Output the [X, Y] coordinate of the center of the cell containing the given text.  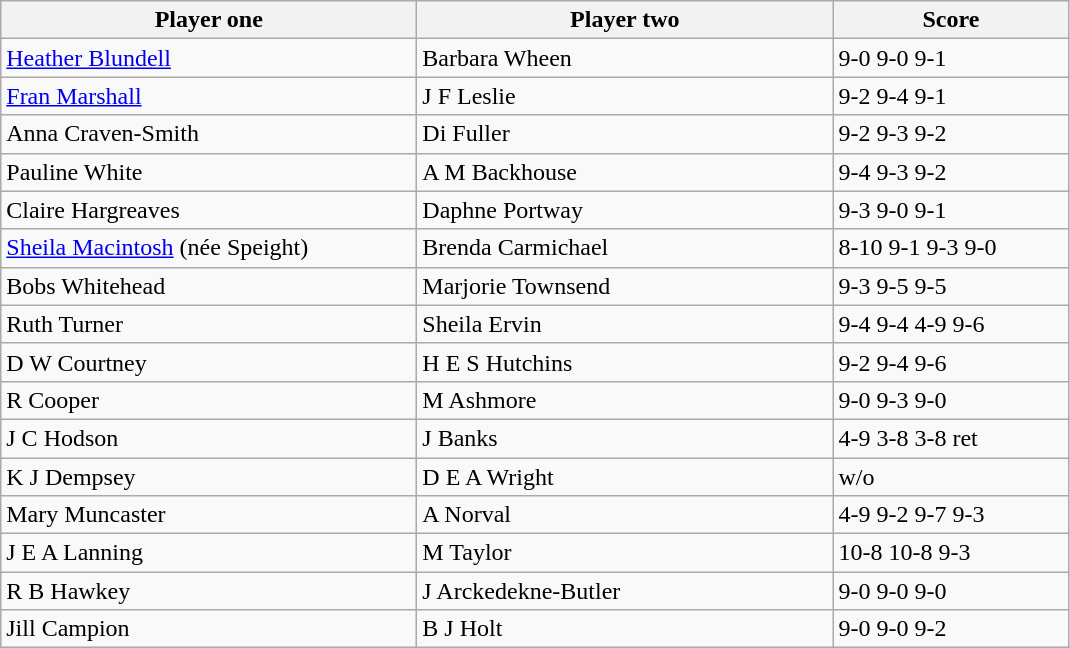
9-3 9-0 9-1 [951, 210]
M Ashmore [625, 400]
Brenda Carmichael [625, 248]
H E S Hutchins [625, 362]
9-3 9-5 9-5 [951, 286]
J E A Lanning [209, 553]
Bobs Whitehead [209, 286]
Ruth Turner [209, 324]
Daphne Portway [625, 210]
J C Hodson [209, 438]
Score [951, 20]
A Norval [625, 515]
9-0 9-0 9-1 [951, 58]
Mary Muncaster [209, 515]
4-9 3-8 3-8 ret [951, 438]
J Arckedekne-Butler [625, 591]
9-2 9-4 9-6 [951, 362]
Marjorie Townsend [625, 286]
Pauline White [209, 172]
9-0 9-0 9-2 [951, 629]
9-2 9-3 9-2 [951, 134]
Player one [209, 20]
R Cooper [209, 400]
J Banks [625, 438]
9-0 9-0 9-0 [951, 591]
9-2 9-4 9-1 [951, 96]
D W Courtney [209, 362]
Sheila Ervin [625, 324]
Claire Hargreaves [209, 210]
B J Holt [625, 629]
Player two [625, 20]
A M Backhouse [625, 172]
K J Dempsey [209, 477]
Di Fuller [625, 134]
w/o [951, 477]
9-0 9-3 9-0 [951, 400]
8-10 9-1 9-3 9-0 [951, 248]
M Taylor [625, 553]
Anna Craven-Smith [209, 134]
4-9 9-2 9-7 9-3 [951, 515]
9-4 9-3 9-2 [951, 172]
D E A Wright [625, 477]
Jill Campion [209, 629]
10-8 10-8 9-3 [951, 553]
J F Leslie [625, 96]
9-4 9-4 4-9 9-6 [951, 324]
Heather Blundell [209, 58]
Fran Marshall [209, 96]
R B Hawkey [209, 591]
Sheila Macintosh (née Speight) [209, 248]
Barbara Wheen [625, 58]
